Locate the cell with the specified text and output its (X, Y) center coordinate. 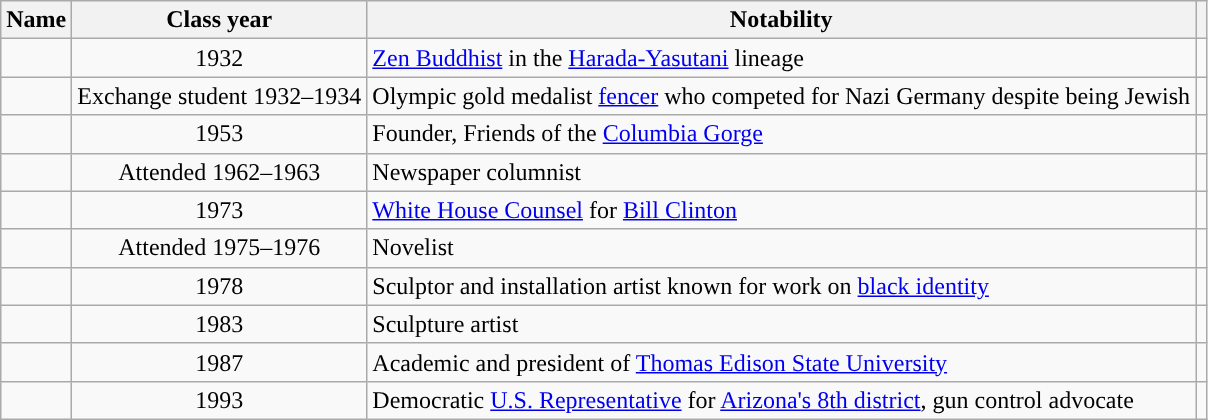
Sculptor and installation artist known for work on black identity (782, 286)
Olympic gold medalist fencer who competed for Nazi Germany despite being Jewish (782, 96)
1993 (220, 400)
1973 (220, 210)
Name (36, 20)
1953 (220, 134)
White House Counsel for Bill Clinton (782, 210)
Democratic U.S. Representative for Arizona's 8th district, gun control advocate (782, 400)
Newspaper columnist (782, 172)
1983 (220, 324)
Founder, Friends of the Columbia Gorge (782, 134)
Sculpture artist (782, 324)
Exchange student 1932–1934 (220, 96)
1987 (220, 362)
1932 (220, 58)
Zen Buddhist in the Harada-Yasutani lineage (782, 58)
Academic and president of Thomas Edison State University (782, 362)
Attended 1975–1976 (220, 248)
Novelist (782, 248)
Notability (782, 20)
1978 (220, 286)
Class year (220, 20)
Attended 1962–1963 (220, 172)
